Provide the (x, y) coordinate of the cell's center where the given text is located.  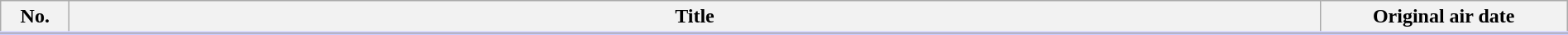
Original air date (1444, 17)
No. (35, 17)
Title (695, 17)
